Return the (X, Y) coordinate for the center point of the cell that contains the specified text.  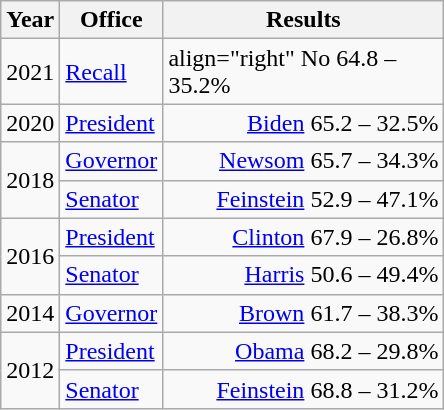
Office (112, 20)
Feinstein 52.9 – 47.1% (304, 199)
Clinton 67.9 – 26.8% (304, 237)
Harris 50.6 – 49.4% (304, 275)
Obama 68.2 – 29.8% (304, 351)
Feinstein 68.8 – 31.2% (304, 389)
2014 (30, 313)
2018 (30, 180)
Recall (112, 72)
align="right" No 64.8 – 35.2% (304, 72)
Newsom 65.7 – 34.3% (304, 161)
Year (30, 20)
Brown 61.7 – 38.3% (304, 313)
2020 (30, 123)
2016 (30, 256)
2012 (30, 370)
Results (304, 20)
Biden 65.2 – 32.5% (304, 123)
2021 (30, 72)
